For the text-containing cell, return its midpoint in (X, Y) coordinate format. 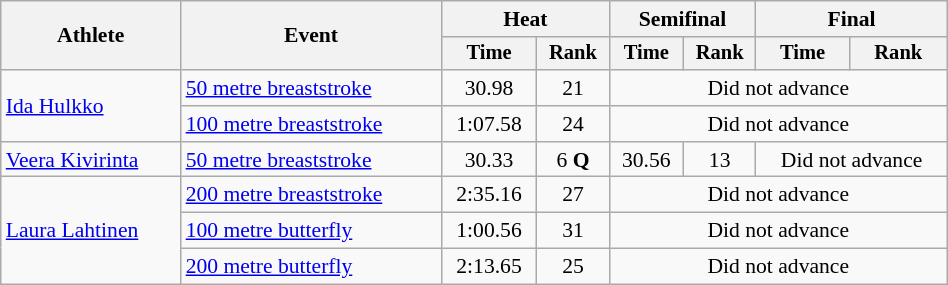
30.98 (488, 88)
2:35.16 (488, 195)
1:07.58 (488, 124)
Veera Kivirinta (91, 160)
24 (574, 124)
30.56 (646, 160)
Athlete (91, 36)
21 (574, 88)
Event (312, 36)
Laura Lahtinen (91, 230)
200 metre breaststroke (312, 195)
Ida Hulkko (91, 106)
6 Q (574, 160)
25 (574, 267)
200 metre butterfly (312, 267)
13 (720, 160)
30.33 (488, 160)
27 (574, 195)
Heat (525, 19)
2:13.65 (488, 267)
100 metre butterfly (312, 231)
31 (574, 231)
Semifinal (682, 19)
Final (852, 19)
1:00.56 (488, 231)
100 metre breaststroke (312, 124)
